Provide the (x, y) coordinate of the cell's center where the given text is located.  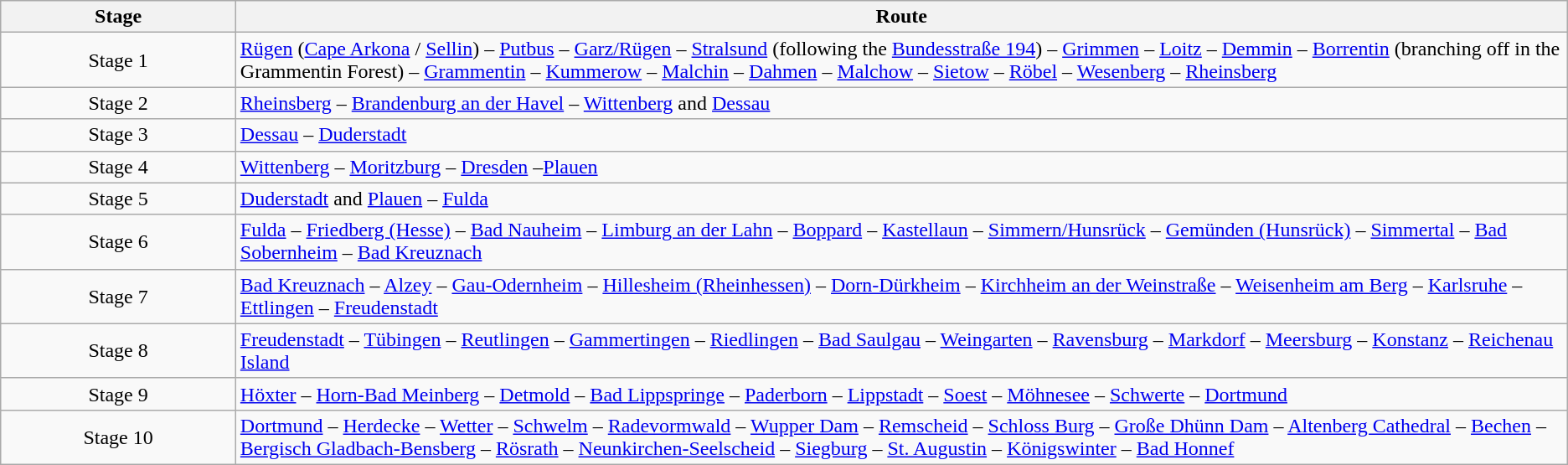
Stage (119, 17)
Rheinsberg – Brandenburg an der Havel – Wittenberg and Dessau (901, 103)
Stage 8 (119, 350)
Stage 7 (119, 297)
Stage 1 (119, 60)
Dessau – Duderstadt (901, 135)
Höxter – Horn-Bad Meinberg – Detmold – Bad Lippspringe – Paderborn – Lippstadt – Soest – Möhnesee – Schwerte – Dortmund (901, 394)
Stage 2 (119, 103)
Stage 6 (119, 241)
Stage 10 (119, 437)
Wittenberg – Moritzburg – Dresden –Plauen (901, 167)
Duderstadt and Plauen – Fulda (901, 199)
Stage 4 (119, 167)
Stage 5 (119, 199)
Stage 9 (119, 394)
Route (901, 17)
Stage 3 (119, 135)
